From the cell containing the given text, extract its center point as [x, y] coordinate. 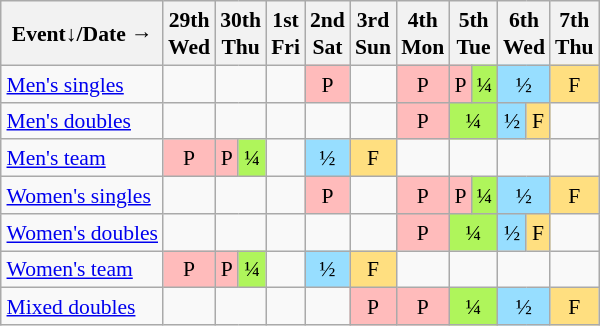
4thMon [422, 33]
Women's doubles [82, 232]
6thWed [524, 33]
30thThu [240, 33]
3rdSun [373, 33]
29thWed [189, 33]
Women's team [82, 268]
5thTue [473, 33]
Men's singles [82, 84]
Men's doubles [82, 120]
Mixed doubles [82, 306]
Event↓/Date → [82, 33]
7thThu [574, 33]
1stFri [286, 33]
2ndSat [328, 33]
Men's team [82, 158]
Women's singles [82, 194]
